Search for the cell housing the specified text and yield its [X, Y] center coordinate. 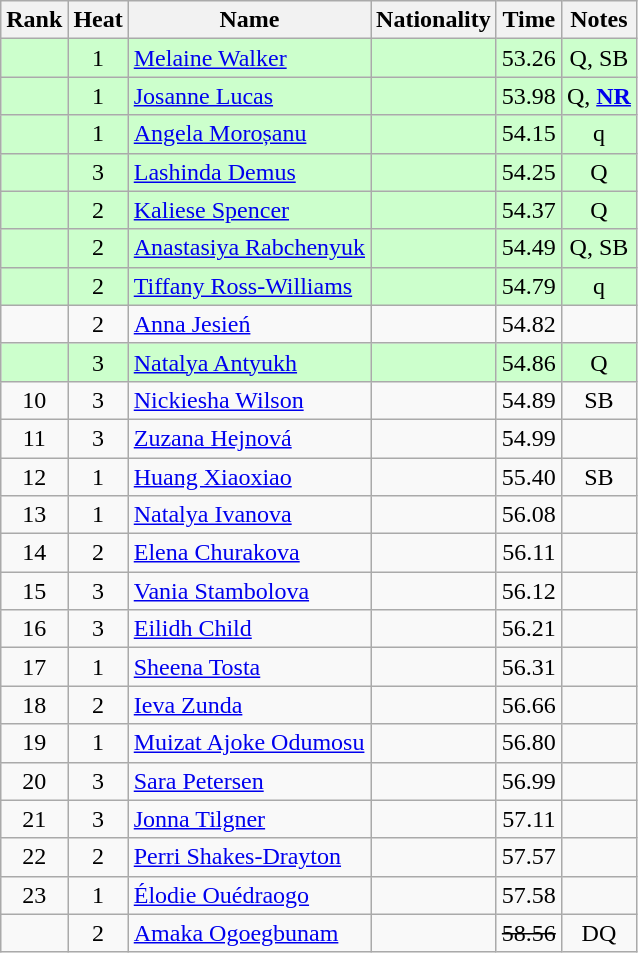
Zuzana Hejnová [249, 438]
56.11 [528, 553]
55.40 [528, 477]
Muizat Ajoke Odumosu [249, 743]
Notes [598, 20]
DQ [598, 933]
56.08 [528, 515]
Sheena Tosta [249, 667]
Eilidh Child [249, 629]
54.37 [528, 210]
Q, NR [598, 96]
22 [34, 857]
Lashinda Demus [249, 172]
Huang Xiaoxiao [249, 477]
56.99 [528, 781]
Perri Shakes-Drayton [249, 857]
Josanne Lucas [249, 96]
54.25 [528, 172]
Tiffany Ross-Williams [249, 286]
Name [249, 20]
Time [528, 20]
Ieva Zunda [249, 705]
15 [34, 591]
Amaka Ogoegbunam [249, 933]
54.86 [528, 362]
16 [34, 629]
14 [34, 553]
54.82 [528, 324]
Rank [34, 20]
Kaliese Spencer [249, 210]
19 [34, 743]
12 [34, 477]
56.66 [528, 705]
23 [34, 895]
Anna Jesień [249, 324]
Anastasiya Rabchenyuk [249, 248]
Heat [98, 20]
58.56 [528, 933]
Sara Petersen [249, 781]
Natalya Antyukh [249, 362]
Elena Churakova [249, 553]
54.99 [528, 438]
17 [34, 667]
18 [34, 705]
Jonna Tilgner [249, 819]
53.26 [528, 58]
Vania Stambolova [249, 591]
10 [34, 400]
56.21 [528, 629]
Nationality [434, 20]
54.89 [528, 400]
54.49 [528, 248]
Natalya Ivanova [249, 515]
54.15 [528, 134]
56.12 [528, 591]
53.98 [528, 96]
11 [34, 438]
20 [34, 781]
21 [34, 819]
56.31 [528, 667]
57.58 [528, 895]
56.80 [528, 743]
Melaine Walker [249, 58]
57.11 [528, 819]
57.57 [528, 857]
13 [34, 515]
54.79 [528, 286]
Angela Moroșanu [249, 134]
Élodie Ouédraogo [249, 895]
Nickiesha Wilson [249, 400]
